Identify which cell holds the provided text, then report its [X, Y] central coordinate. 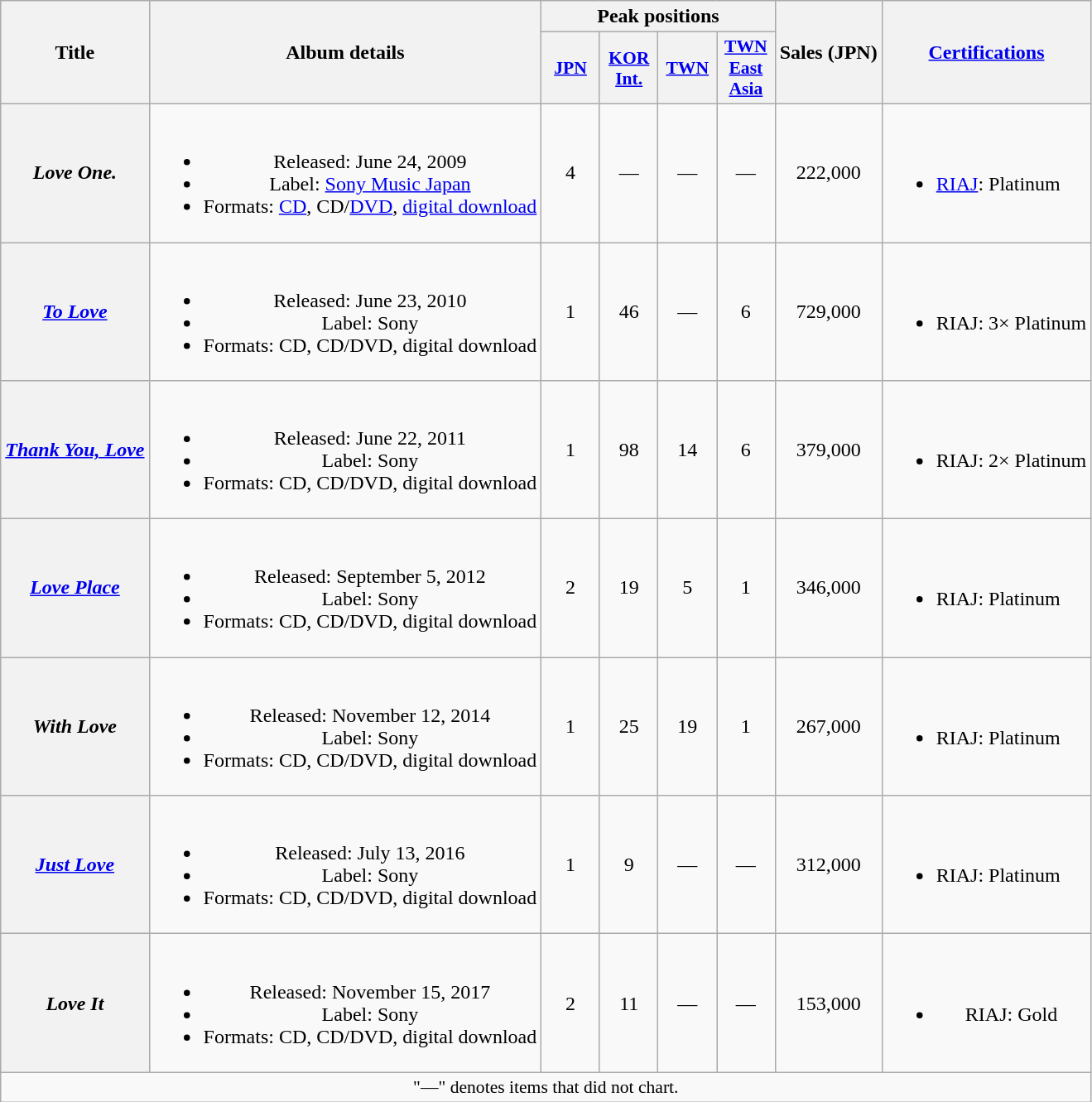
5 [687, 588]
46 [629, 311]
Love Place [75, 588]
Released: June 24, 2009Label: Sony Music JapanFormats: CD, CD/DVD, digital download [345, 172]
Released: July 13, 2016Label: SonyFormats: CD, CD/DVD, digital download [345, 864]
25 [629, 727]
379,000 [828, 450]
312,000 [828, 864]
TWN East Asia [747, 68]
222,000 [828, 172]
"—" denotes items that did not chart. [546, 1087]
TWN [687, 68]
Released: November 15, 2017Label: SonyFormats: CD, CD/DVD, digital download [345, 1003]
4 [571, 172]
To Love [75, 311]
RIAJ: 2× Platinum [987, 450]
9 [629, 864]
Peak positions [658, 17]
Title [75, 53]
Sales (JPN) [828, 53]
Released: November 12, 2014Label: SonyFormats: CD, CD/DVD, digital download [345, 727]
267,000 [828, 727]
Thank You, Love [75, 450]
Released: September 5, 2012Label: SonyFormats: CD, CD/DVD, digital download [345, 588]
Released: June 22, 2011Label: SonyFormats: CD, CD/DVD, digital download [345, 450]
11 [629, 1003]
RIAJ: Gold [987, 1003]
JPN [571, 68]
729,000 [828, 311]
Just Love [75, 864]
KOR Int. [629, 68]
Love It [75, 1003]
RIAJ: 3× Platinum [987, 311]
With Love [75, 727]
153,000 [828, 1003]
Released: June 23, 2010Label: SonyFormats: CD, CD/DVD, digital download [345, 311]
Certifications [987, 53]
Love One. [75, 172]
346,000 [828, 588]
Album details [345, 53]
98 [629, 450]
14 [687, 450]
